Search for the cell housing the specified text and yield its [x, y] center coordinate. 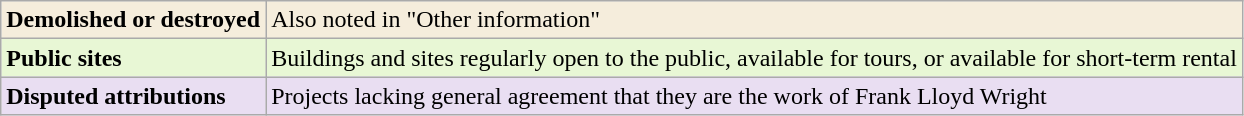
Buildings and sites regularly open to the public, available for tours, or available for short-term rental [754, 58]
Demolished or destroyed [134, 20]
Disputed attributions [134, 96]
Projects lacking general agreement that they are the work of Frank Lloyd Wright [754, 96]
Public sites [134, 58]
Also noted in "Other information" [754, 20]
